Capture the cell that displays the provided text and extract its (x, y) central coordinate. 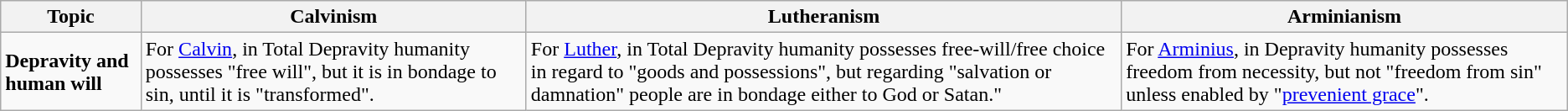
Arminianism (1345, 17)
Depravity and human will (70, 71)
For Arminius, in Depravity humanity possesses freedom from necessity, but not "freedom from sin" unless enabled by "prevenient grace". (1345, 71)
For Calvin, in Total Depravity humanity possesses "free will", but it is in bondage to sin, until it is "transformed". (333, 71)
Calvinism (333, 17)
Topic (70, 17)
Lutheranism (823, 17)
